Identify which cell holds the provided text, then report its (X, Y) central coordinate. 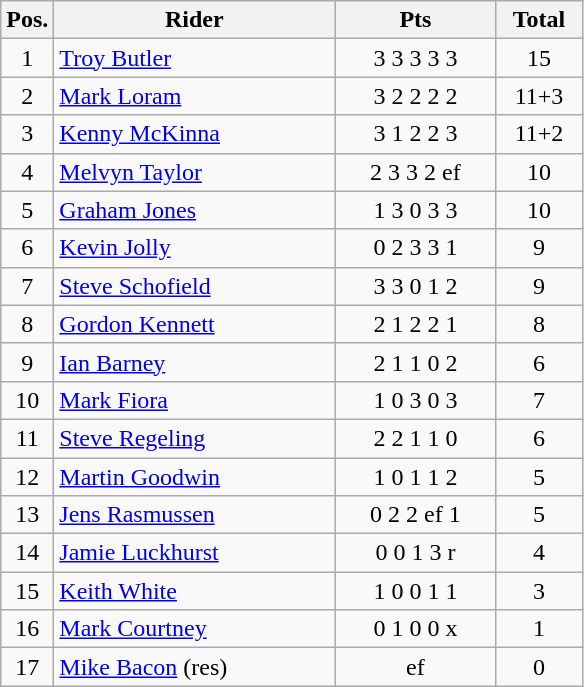
3 3 3 3 3 (416, 58)
1 0 3 0 3 (416, 400)
Jamie Luckhurst (194, 553)
17 (28, 667)
2 1 2 2 1 (416, 324)
2 3 3 2 ef (416, 172)
3 3 0 1 2 (416, 286)
Melvyn Taylor (194, 172)
Graham Jones (194, 210)
Mark Loram (194, 96)
3 2 2 2 2 (416, 96)
12 (28, 477)
13 (28, 515)
Pts (416, 20)
0 2 3 3 1 (416, 248)
Mike Bacon (res) (194, 667)
Steve Regeling (194, 438)
Troy Butler (194, 58)
Martin Goodwin (194, 477)
Jens Rasmussen (194, 515)
Rider (194, 20)
Steve Schofield (194, 286)
11+2 (539, 134)
Gordon Kennett (194, 324)
0 (539, 667)
2 (28, 96)
Pos. (28, 20)
Mark Courtney (194, 629)
1 0 0 1 1 (416, 591)
0 0 1 3 r (416, 553)
1 3 0 3 3 (416, 210)
0 2 2 ef 1 (416, 515)
Mark Fiora (194, 400)
2 2 1 1 0 (416, 438)
3 1 2 2 3 (416, 134)
2 1 1 0 2 (416, 362)
16 (28, 629)
Ian Barney (194, 362)
Kenny McKinna (194, 134)
Keith White (194, 591)
ef (416, 667)
11 (28, 438)
Kevin Jolly (194, 248)
Total (539, 20)
1 0 1 1 2 (416, 477)
14 (28, 553)
11+3 (539, 96)
0 1 0 0 x (416, 629)
